Pinpoint the cell where the given text exists, returning its (X, Y) midpoint coordinate. 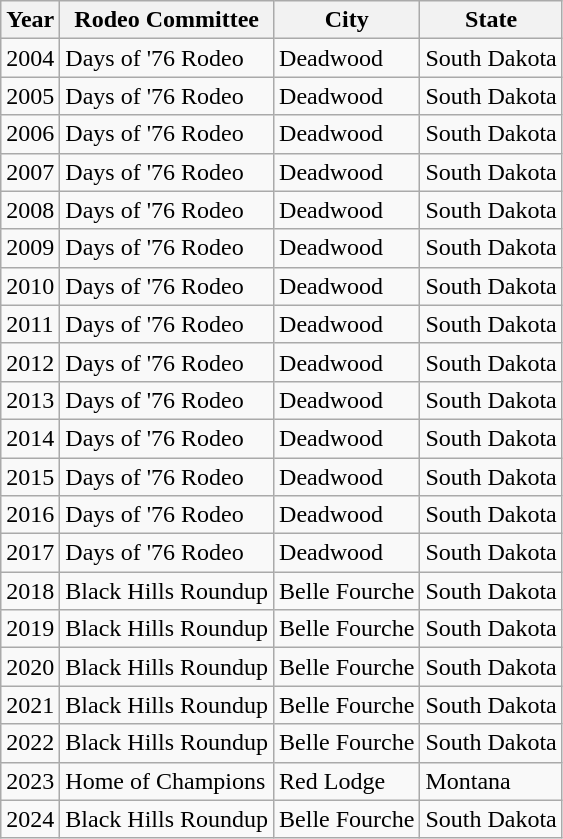
2008 (30, 210)
2022 (30, 743)
Red Lodge (347, 781)
Rodeo Committee (167, 20)
2007 (30, 172)
2020 (30, 667)
2012 (30, 362)
State (491, 20)
Home of Champions (167, 781)
2004 (30, 58)
2024 (30, 819)
2010 (30, 286)
Year (30, 20)
2017 (30, 553)
2013 (30, 400)
2015 (30, 477)
2011 (30, 324)
Montana (491, 781)
2019 (30, 629)
2018 (30, 591)
2016 (30, 515)
2009 (30, 248)
City (347, 20)
2014 (30, 438)
2023 (30, 781)
2006 (30, 134)
2005 (30, 96)
2021 (30, 705)
